Return the (X, Y) coordinate for the center point of the cell that contains the specified text.  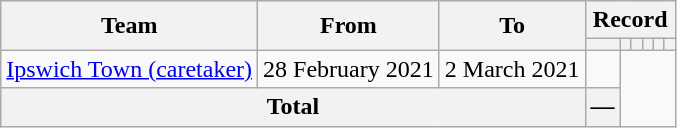
— (602, 107)
Team (130, 26)
To (512, 26)
From (349, 26)
Record (630, 20)
28 February 2021 (349, 69)
Total (293, 107)
Ipswich Town (caretaker) (130, 69)
2 March 2021 (512, 69)
